Scan for the cell matching the given text and deliver its [x, y] coordinate at center. 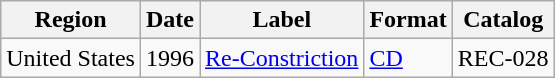
United States [71, 58]
Format [408, 20]
Region [71, 20]
1996 [170, 58]
CD [408, 58]
Re-Constriction [282, 58]
REC-028 [503, 58]
Date [170, 20]
Catalog [503, 20]
Label [282, 20]
